Determine the [x, y] coordinate at the center of the cell enclosing the given text.  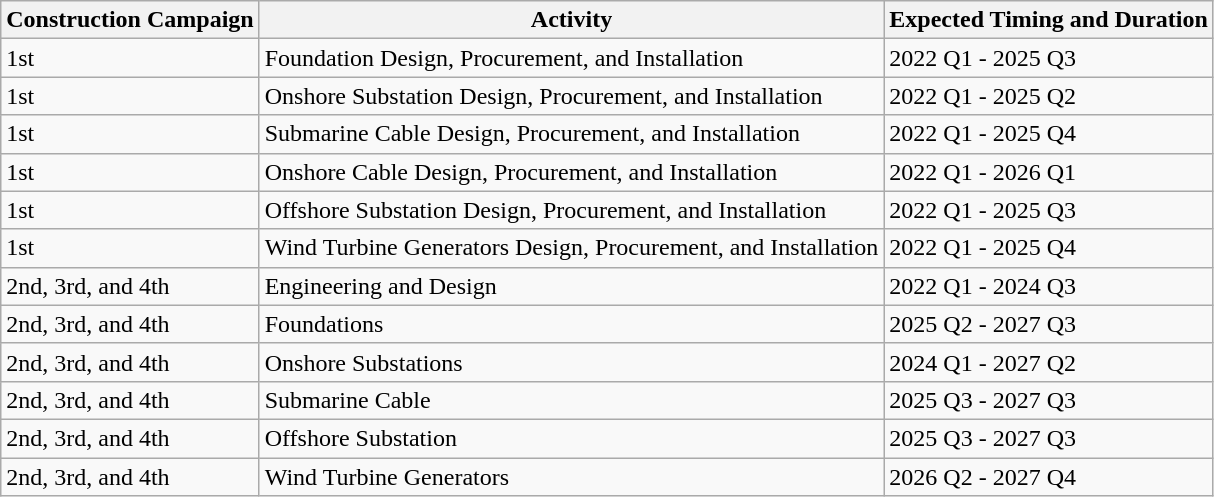
Engineering and Design [572, 286]
Construction Campaign [130, 20]
Activity [572, 20]
Offshore Substation Design, Procurement, and Installation [572, 210]
Submarine Cable [572, 400]
2025 Q2 - 2027 Q3 [1049, 324]
2022 Q1 - 2025 Q2 [1049, 96]
2022 Q1 - 2026 Q1 [1049, 172]
2022 Q1 - 2024 Q3 [1049, 286]
Foundations [572, 324]
Wind Turbine Generators Design, Procurement, and Installation [572, 248]
Foundation Design, Procurement, and Installation [572, 58]
2024 Q1 - 2027 Q2 [1049, 362]
Expected Timing and Duration [1049, 20]
Onshore Substation Design, Procurement, and Installation [572, 96]
Onshore Substations [572, 362]
2026 Q2 - 2027 Q4 [1049, 477]
Offshore Substation [572, 438]
Wind Turbine Generators [572, 477]
Onshore Cable Design, Procurement, and Installation [572, 172]
Submarine Cable Design, Procurement, and Installation [572, 134]
